Capture the cell that displays the provided text and extract its [X, Y] central coordinate. 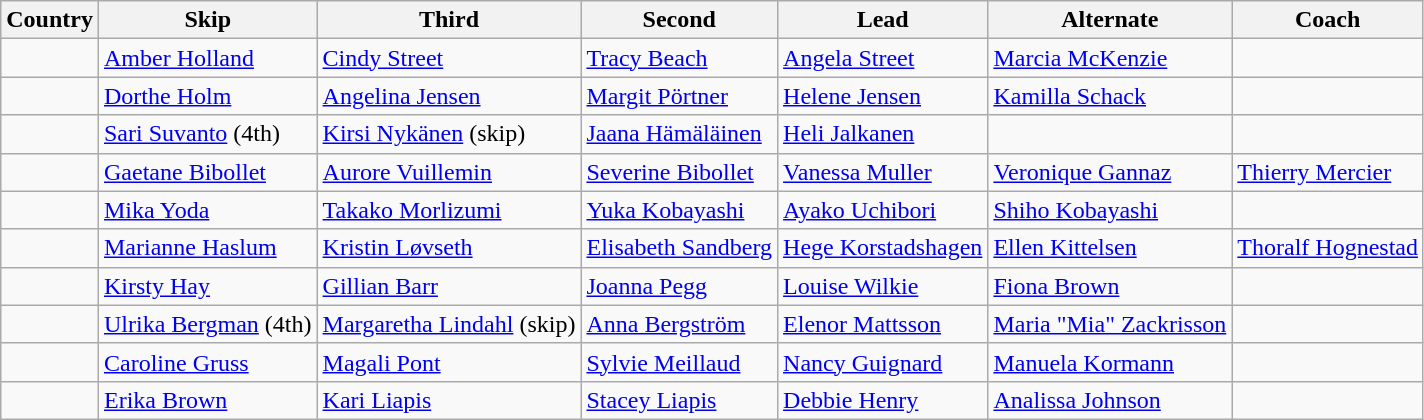
Kari Liapis [449, 400]
Skip [208, 20]
Erika Brown [208, 400]
Magali Pont [449, 362]
Heli Jalkanen [883, 134]
Ayako Uchibori [883, 210]
Anna Bergström [680, 324]
Fiona Brown [1110, 286]
Jaana Hämäläinen [680, 134]
Sari Suvanto (4th) [208, 134]
Margit Pörtner [680, 96]
Tracy Beach [680, 58]
Third [449, 20]
Kristin Løvseth [449, 248]
Kamilla Schack [1110, 96]
Kirsi Nykänen (skip) [449, 134]
Stacey Liapis [680, 400]
Country [50, 20]
Hege Korstadshagen [883, 248]
Gillian Barr [449, 286]
Severine Bibollet [680, 172]
Sylvie Meillaud [680, 362]
Manuela Kormann [1110, 362]
Mika Yoda [208, 210]
Takako Morlizumi [449, 210]
Second [680, 20]
Vanessa Muller [883, 172]
Angelina Jensen [449, 96]
Angela Street [883, 58]
Ellen Kittelsen [1110, 248]
Thierry Mercier [1328, 172]
Thoralf Hognestad [1328, 248]
Veronique Gannaz [1110, 172]
Aurore Vuillemin [449, 172]
Ulrika Bergman (4th) [208, 324]
Marcia McKenzie [1110, 58]
Amber Holland [208, 58]
Coach [1328, 20]
Dorthe Holm [208, 96]
Joanna Pegg [680, 286]
Louise Wilkie [883, 286]
Nancy Guignard [883, 362]
Debbie Henry [883, 400]
Margaretha Lindahl (skip) [449, 324]
Maria "Mia" Zackrisson [1110, 324]
Elisabeth Sandberg [680, 248]
Alternate [1110, 20]
Shiho Kobayashi [1110, 210]
Helene Jensen [883, 96]
Gaetane Bibollet [208, 172]
Cindy Street [449, 58]
Lead [883, 20]
Elenor Mattsson [883, 324]
Analissa Johnson [1110, 400]
Kirsty Hay [208, 286]
Marianne Haslum [208, 248]
Yuka Kobayashi [680, 210]
Caroline Gruss [208, 362]
